Output the (x, y) coordinate of the center of the cell containing the given text.  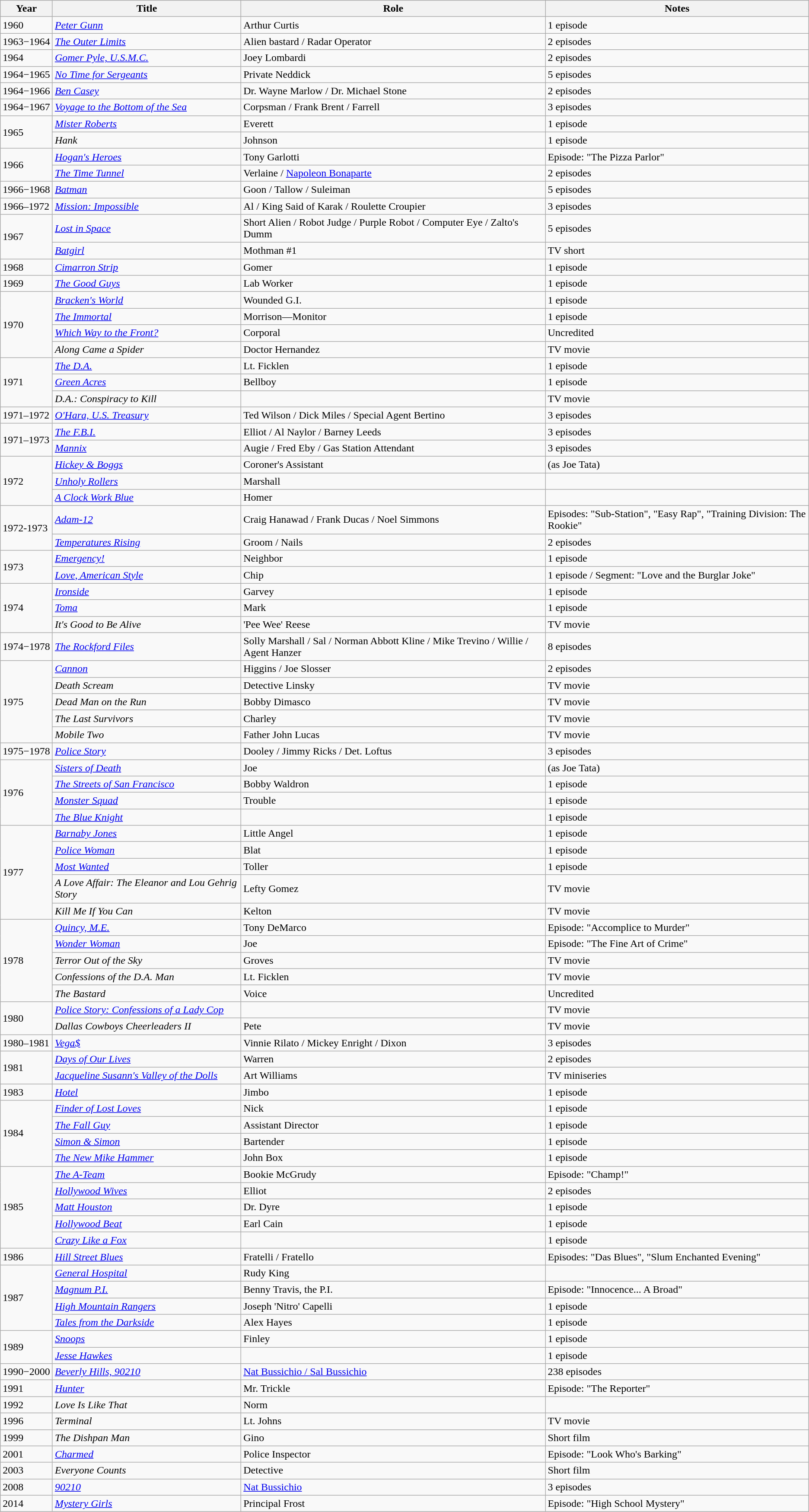
Ironside (147, 591)
Coroner's Assistant (393, 464)
Batgirl (147, 251)
Art Williams (393, 1076)
1967 (27, 237)
Augie / Fred Eby / Gas Station Attendant (393, 448)
1989 (27, 1347)
Title (147, 9)
Detective Linsky (393, 685)
Which Way to the Front? (147, 333)
Mystery Girls (147, 1503)
Groom / Nails (393, 542)
Magnum P.I. (147, 1289)
1996 (27, 1421)
Joseph 'Nitro' Capelli (393, 1306)
Toller (393, 866)
Toma (147, 608)
Wounded G.I. (393, 300)
The Streets of San Francisco (147, 784)
1999 (27, 1438)
Solly Marshall / Sal / Norman Abbott Kline / Mike Trevino / Willie / Agent Hanzer (393, 647)
Along Came a Spider (147, 349)
Episode: "Look Who's Barking" (677, 1454)
Finder of Lost Loves (147, 1109)
Everett (393, 124)
Barnaby Jones (147, 834)
Earl Cain (393, 1224)
Kill Me If You Can (147, 911)
1973 (27, 567)
The Last Survivors (147, 718)
Corpsman / Frank Brent / Farrell (393, 107)
1960 (27, 25)
8 episodes (677, 647)
Garvey (393, 591)
Beverly Hills, 90210 (147, 1372)
The Fall Guy (147, 1125)
Adam-12 (147, 520)
Terminal (147, 1421)
Mark (393, 608)
1975−1978 (27, 751)
Short Alien / Robot Judge / Purple Robot / Computer Eye / Zalto's Dumm (393, 228)
1972-1973 (27, 528)
1977 (27, 873)
1964−1966 (27, 91)
Ted Wilson / Dick Miles / Special Agent Bertino (393, 415)
1990−2000 (27, 1372)
It's Good to Be Alive (147, 624)
Lost in Space (147, 228)
1976 (27, 792)
Vinnie Rilato / Mickey Enright / Dixon (393, 1042)
1974−1978 (27, 647)
Police Inspector (393, 1454)
Terror Out of the Sky (147, 960)
Everyone Counts (147, 1470)
Hill Street Blues (147, 1256)
1969 (27, 284)
Hunter (147, 1388)
Episode: "High School Mystery" (677, 1503)
Verlaine / Napoleon Bonaparte (393, 173)
2008 (27, 1487)
Elliot (393, 1191)
Bartender (393, 1141)
Mission: Impossible (147, 206)
Nat Bussichio (393, 1487)
1971–1973 (27, 440)
1966 (27, 165)
Joey Lombardi (393, 58)
The Dishpan Man (147, 1438)
Neighbor (393, 559)
Snoops (147, 1339)
Vega$ (147, 1042)
Dallas Cowboys Cheerleaders II (147, 1026)
Mister Roberts (147, 124)
The D.A. (147, 366)
Alex Hayes (393, 1323)
Episode: "The Pizza Parlor" (677, 157)
Rudy King (393, 1273)
Johnson (393, 140)
Notes (677, 9)
D.A.: Conspiracy to Kill (147, 399)
1984 (27, 1133)
Hogan's Heroes (147, 157)
Al / King Said of Karak / Roulette Croupier (393, 206)
Trouble (393, 801)
Wonder Woman (147, 944)
Kelton (393, 911)
Warren (393, 1059)
Role (393, 9)
Jimbo (393, 1092)
Pete (393, 1026)
Bellboy (393, 382)
High Mountain Rangers (147, 1306)
Police Woman (147, 850)
1980–1981 (27, 1042)
The Time Tunnel (147, 173)
Episode: "The Reporter" (677, 1388)
Temperatures Rising (147, 542)
Cannon (147, 669)
The Outer Limits (147, 42)
Goon / Tallow / Suleiman (393, 189)
1964 (27, 58)
238 episodes (677, 1372)
Love Is Like That (147, 1405)
Gomer Pyle, U.S.M.C. (147, 58)
Doctor Hernandez (393, 349)
1965 (27, 132)
Elliot / Al Naylor / Barney Leeds (393, 432)
Year (27, 9)
The New Mike Hammer (147, 1158)
Blat (393, 850)
Hollywood Wives (147, 1191)
Confessions of the D.A. Man (147, 977)
90210 (147, 1487)
Police Story: Confessions of a Lady Cop (147, 1010)
1983 (27, 1092)
Quincy, M.E. (147, 927)
Nat Bussichio / Sal Bussichio (393, 1372)
Bookie McGrudy (393, 1174)
Voice (393, 993)
Episode: "The Fine Art of Crime" (677, 944)
Episodes: "Das Blues", "Slum Enchanted Evening" (677, 1256)
Emergency! (147, 559)
Little Angel (393, 834)
Fratelli / Fratello (393, 1256)
1992 (27, 1405)
Corporal (393, 333)
1986 (27, 1256)
Batman (147, 189)
Police Story (147, 751)
Bobby Waldron (393, 784)
The Bastard (147, 993)
Lt. Johns (393, 1421)
2014 (27, 1503)
Charley (393, 718)
John Box (393, 1158)
Bracken's World (147, 300)
TV miniseries (677, 1076)
Episode: "Innocence... A Broad" (677, 1289)
O'Hara, U.S. Treasury (147, 415)
Lefty Gomez (393, 889)
Norm (393, 1405)
The Good Guys (147, 284)
Alien bastard / Radar Operator (393, 42)
Tony Garlotti (393, 157)
1985 (27, 1207)
Dr. Wayne Marlow / Dr. Michael Stone (393, 91)
Arthur Curtis (393, 25)
Peter Gunn (147, 25)
Homer (393, 498)
Hollywood Beat (147, 1224)
The Rockford Files (147, 647)
Hotel (147, 1092)
Episode: "Accomplice to Murder" (677, 927)
Episode: "Champ!" (677, 1174)
Jesse Hawkes (147, 1355)
Hank (147, 140)
Hickey & Boggs (147, 464)
Mr. Trickle (393, 1388)
Craig Hanawad / Frank Ducas / Noel Simmons (393, 520)
A Clock Work Blue (147, 498)
Higgins / Joe Slosser (393, 669)
2001 (27, 1454)
Assistant Director (393, 1125)
Mannix (147, 448)
1964−1965 (27, 74)
1966−1968 (27, 189)
Benny Travis, the P.I. (393, 1289)
Morrison—Monitor (393, 316)
A Love Affair: The Eleanor and Lou Gehrig Story (147, 889)
1991 (27, 1388)
Dead Man on the Run (147, 702)
No Time for Sergeants (147, 74)
Tales from the Darkside (147, 1323)
1972 (27, 481)
The A-Team (147, 1174)
Most Wanted (147, 866)
Private Neddick (393, 74)
Dooley / Jimmy Ricks / Det. Loftus (393, 751)
Dr. Dyre (393, 1207)
The F.B.I. (147, 432)
Ben Casey (147, 91)
1980 (27, 1018)
Mothman #1 (393, 251)
Episodes: "Sub-Station", "Easy Rap", "Training Division: The Rookie" (677, 520)
Voyage to the Bottom of the Sea (147, 107)
Unholy Rollers (147, 481)
1 episode / Segment: "Love and the Burglar Joke" (677, 575)
Finley (393, 1339)
1968 (27, 267)
Jacqueline Susann's Valley of the Dolls (147, 1076)
Lab Worker (393, 284)
Detective (393, 1470)
Days of Our Lives (147, 1059)
Tony DeMarco (393, 927)
Monster Squad (147, 801)
1974 (27, 608)
2003 (27, 1470)
Green Acres (147, 382)
Gomer (393, 267)
Nick (393, 1109)
Mobile Two (147, 735)
1978 (27, 960)
Gino (393, 1438)
Love, American Style (147, 575)
Charmed (147, 1454)
1971 (27, 382)
1981 (27, 1068)
1987 (27, 1298)
Cimarron Strip (147, 267)
General Hospital (147, 1273)
Groves (393, 960)
Sisters of Death (147, 767)
Death Scream (147, 685)
1970 (27, 325)
The Immortal (147, 316)
1971–1972 (27, 415)
Bobby Dimasco (393, 702)
The Blue Knight (147, 817)
TV short (677, 251)
Simon & Simon (147, 1141)
Matt Houston (147, 1207)
1966–1972 (27, 206)
1975 (27, 702)
Chip (393, 575)
'Pee Wee' Reese (393, 624)
Principal Frost (393, 1503)
Father John Lucas (393, 735)
1964−1967 (27, 107)
1963−1964 (27, 42)
Marshall (393, 481)
Crazy Like a Fox (147, 1240)
